Return the [x, y] coordinate for the center point of the cell that contains the specified text.  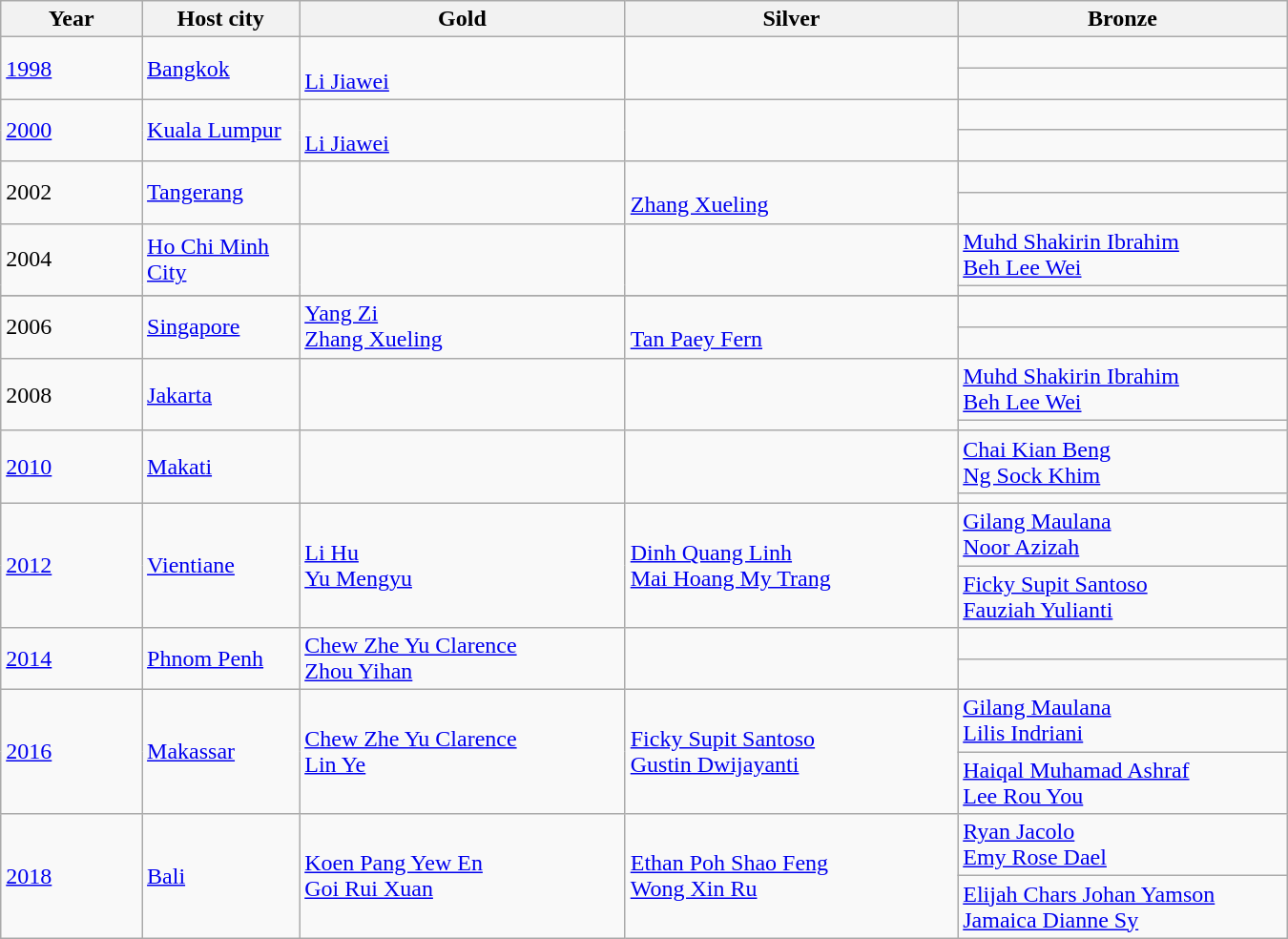
2008 [72, 394]
Gilang Maulana Noor Azizah [1123, 534]
2010 [72, 467]
Bali [221, 876]
Ficky Supit Santoso Gustin Dwijayanti [792, 752]
2000 [72, 130]
2004 [72, 260]
2012 [72, 565]
Chew Zhe Yu Clarence Zhou Yihan [463, 658]
Bronze [1123, 19]
Yang Zi Zhang Xueling [463, 326]
Haiqal Muhamad Ashraf Lee Rou You [1123, 782]
Makassar [221, 752]
Gilang Maulana Lilis Indriani [1123, 721]
Zhang Xueling [792, 193]
Ho Chi Minh City [221, 260]
Singapore [221, 326]
2014 [72, 658]
Makati [221, 467]
2006 [72, 326]
Ficky Supit Santoso Fauziah Yulianti [1123, 595]
Gold [463, 19]
Tangerang [221, 193]
Phnom Penh [221, 658]
Kuala Lumpur [221, 130]
Li Hu Yu Mengyu [463, 565]
Ryan Jacolo Emy Rose Dael [1123, 845]
Dinh Quang Linh Mai Hoang My Trang [792, 565]
2002 [72, 193]
Jakarta [221, 394]
2016 [72, 752]
Silver [792, 19]
Tan Paey Fern [792, 326]
Year [72, 19]
1998 [72, 69]
Ethan Poh Shao Feng Wong Xin Ru [792, 876]
Chai Kian Beng Ng Sock Khim [1123, 462]
Vientiane [221, 565]
Elijah Chars Johan Yamson Jamaica Dianne Sy [1123, 907]
Host city [221, 19]
Bangkok [221, 69]
2018 [72, 876]
Koen Pang Yew En Goi Rui Xuan [463, 876]
Chew Zhe Yu Clarence Lin Ye [463, 752]
